Provide the [X, Y] coordinate of the cell's center where the given text is located.  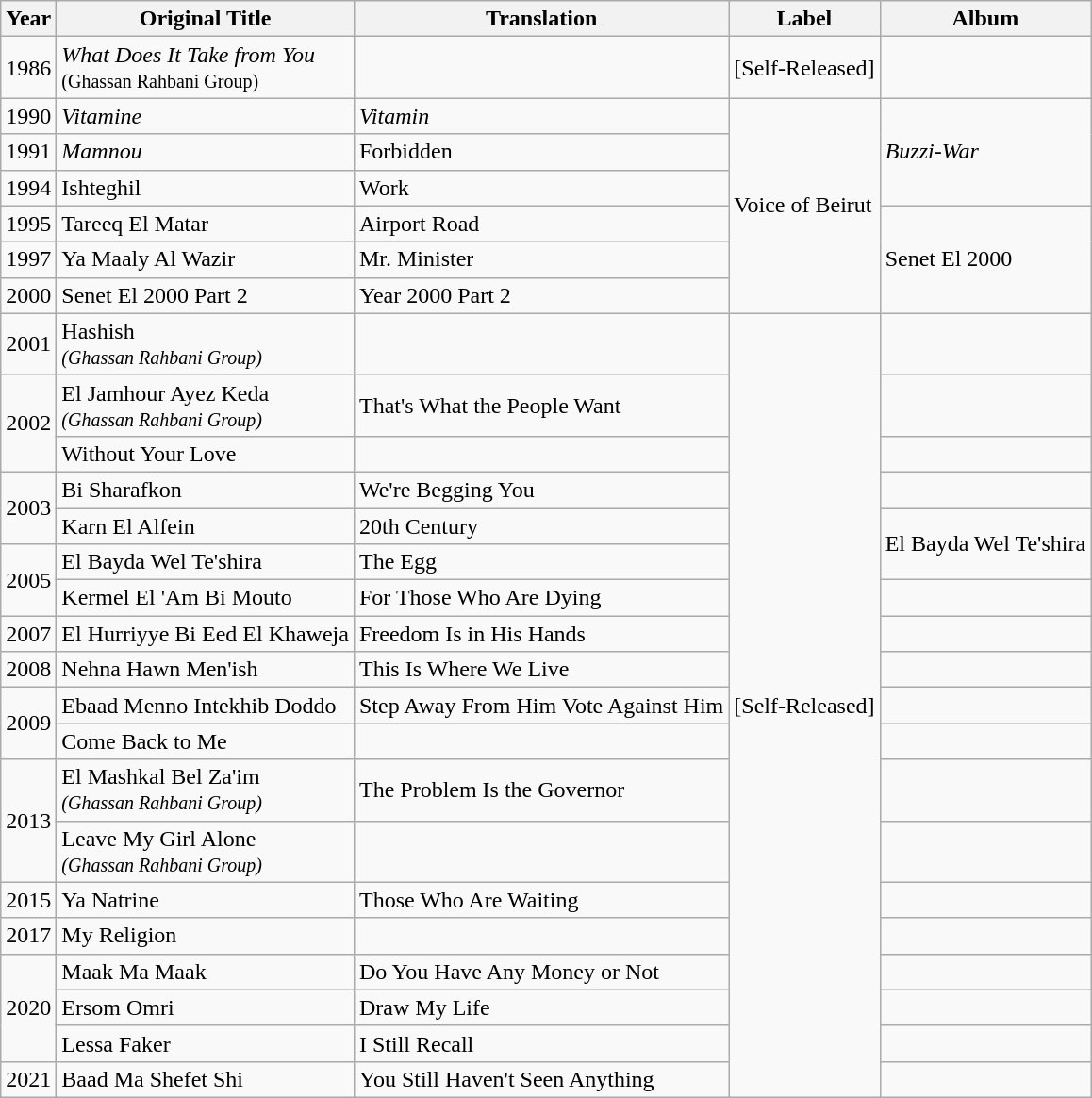
2001 [28, 343]
Airport Road [541, 224]
Album [985, 19]
Ya Maaly Al Wazir [206, 259]
El Mashkal Bel Za'im (Ghassan Rahbani Group) [206, 790]
1995 [28, 224]
Translation [541, 19]
Buzzi-War [985, 152]
Ersom Omri [206, 1007]
2002 [28, 423]
Senet El 2000 Part 2 [206, 295]
Year 2000 Part 2 [541, 295]
1997 [28, 259]
The Egg [541, 562]
Year [28, 19]
1990 [28, 116]
Forbidden [541, 152]
Ya Natrine [206, 900]
Leave My Girl Alone (Ghassan Rahbani Group) [206, 851]
My Religion [206, 936]
Lessa Faker [206, 1043]
Ebaad Menno Intekhib Doddo [206, 706]
Work [541, 188]
Freedom Is in His Hands [541, 634]
Step Away From Him Vote Against Him [541, 706]
Draw My Life [541, 1007]
2017 [28, 936]
Ishteghil [206, 188]
Bi Sharafkon [206, 490]
Those Who Are Waiting [541, 900]
We're Begging You [541, 490]
20th Century [541, 525]
That's What the People Want [541, 406]
2021 [28, 1079]
What Does It Take from You (Ghassan Rahbani Group) [206, 68]
Vitamine [206, 116]
El Jamhour Ayez Keda (Ghassan Rahbani Group) [206, 406]
Karn El Alfein [206, 525]
Maak Ma Maak [206, 972]
2013 [28, 821]
El Hurriyye Bi Eed El Khaweja [206, 634]
Kermel El 'Am Bi Mouto [206, 598]
2008 [28, 670]
This Is Where We Live [541, 670]
Senet El 2000 [985, 259]
Label [804, 19]
Mamnou [206, 152]
2009 [28, 724]
Nehna Hawn Men'ish [206, 670]
The Problem Is the Governor [541, 790]
For Those Who Are Dying [541, 598]
I Still Recall [541, 1043]
Come Back to Me [206, 741]
1991 [28, 152]
Original Title [206, 19]
Do You Have Any Money or Not [541, 972]
Voice of Beirut [804, 206]
Mr. Minister [541, 259]
Without Your Love [206, 454]
2007 [28, 634]
2003 [28, 507]
2015 [28, 900]
1986 [28, 68]
1994 [28, 188]
2020 [28, 1007]
2005 [28, 580]
Vitamin [541, 116]
Tareeq El Matar [206, 224]
You Still Haven't Seen Anything [541, 1079]
Baad Ma Shefet Shi [206, 1079]
2000 [28, 295]
Hashish (Ghassan Rahbani Group) [206, 343]
